Extract the (X, Y) coordinate from the center of the cell holding the provided text.  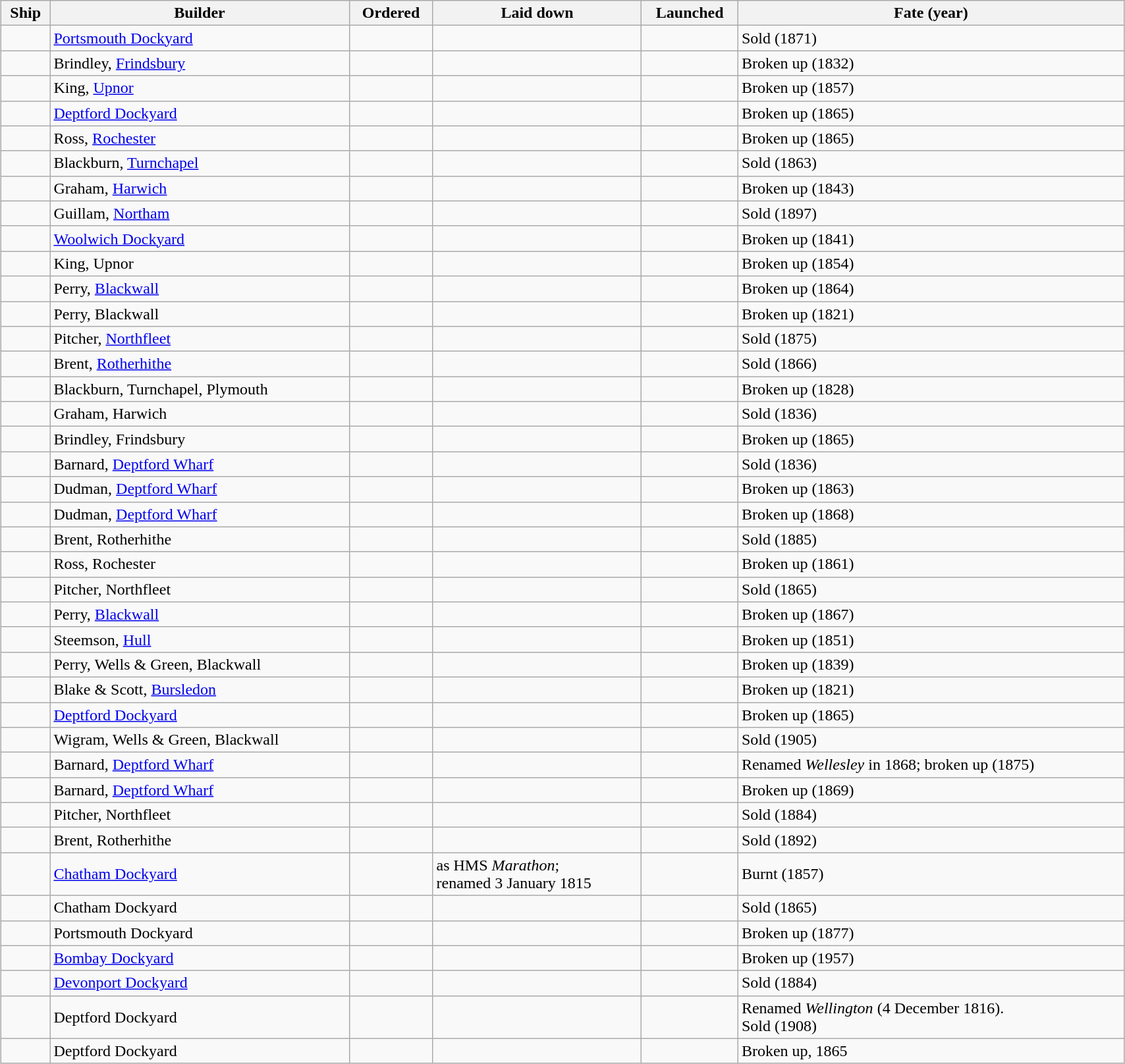
Launched (690, 13)
Builder (200, 13)
Blake & Scott, Bursledon (200, 689)
Laid down (537, 13)
Woolwich Dockyard (200, 238)
Renamed Wellington (4 December 1816).Sold (1908) (931, 1017)
Broken up (1867) (931, 614)
Broken up (1832) (931, 63)
Guillam, Northam (200, 213)
Broken up (1861) (931, 564)
Sold (1905) (931, 740)
Sold (1871) (931, 38)
Sold (1863) (931, 163)
Broken up (1854) (931, 263)
Ordered (391, 13)
Sold (1892) (931, 840)
Wigram, Wells & Green, Blackwall (200, 740)
Devonport Dockyard (200, 983)
Sold (1866) (931, 364)
Broken up (1857) (931, 88)
Blackburn, Turnchapel, Plymouth (200, 389)
Broken up (1841) (931, 238)
Steemson, Hull (200, 639)
as HMS Marathon; renamed 3 January 1815 (537, 874)
Broken up (1957) (931, 958)
Broken up (1877) (931, 933)
Broken up (1839) (931, 664)
Broken up (1868) (931, 514)
Perry, Wells & Green, Blackwall (200, 664)
Fate (year) (931, 13)
Blackburn, Turnchapel (200, 163)
Bombay Dockyard (200, 958)
Ship (26, 13)
Broken up (1851) (931, 639)
Broken up (1828) (931, 389)
Burnt (1857) (931, 874)
Broken up (1864) (931, 288)
Broken up (1863) (931, 489)
Renamed Wellesley in 1868; broken up (1875) (931, 765)
Broken up (1843) (931, 188)
Sold (1875) (931, 339)
Broken up (1869) (931, 790)
Sold (1897) (931, 213)
Sold (1885) (931, 539)
Broken up, 1865 (931, 1051)
